Search for the cell housing the specified text and yield its (X, Y) center coordinate. 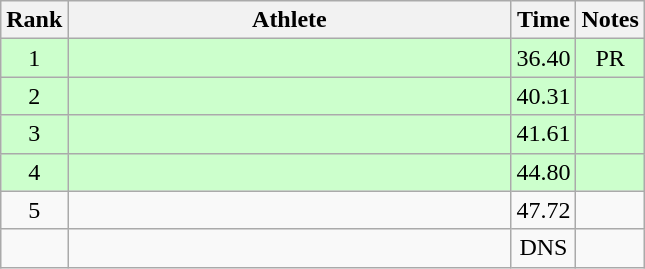
DNS (544, 248)
Notes (610, 20)
41.61 (544, 134)
4 (34, 172)
1 (34, 58)
5 (34, 210)
Rank (34, 20)
Time (544, 20)
36.40 (544, 58)
2 (34, 96)
Athlete (290, 20)
3 (34, 134)
47.72 (544, 210)
PR (610, 58)
40.31 (544, 96)
44.80 (544, 172)
